Return the (X, Y) coordinate for the center point of the cell that contains the specified text.  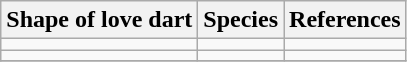
References (346, 20)
Species (241, 20)
Shape of love dart (100, 20)
